Search for the cell housing the specified text and yield its [X, Y] center coordinate. 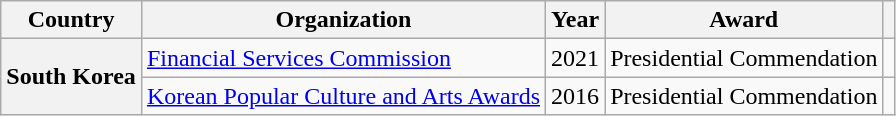
2016 [576, 96]
Organization [343, 20]
Financial Services Commission [343, 58]
Year [576, 20]
2021 [576, 58]
South Korea [72, 77]
Award [744, 20]
Country [72, 20]
Korean Popular Culture and Arts Awards [343, 96]
